Provide the (x, y) coordinate of the cell's center where the given text is located.  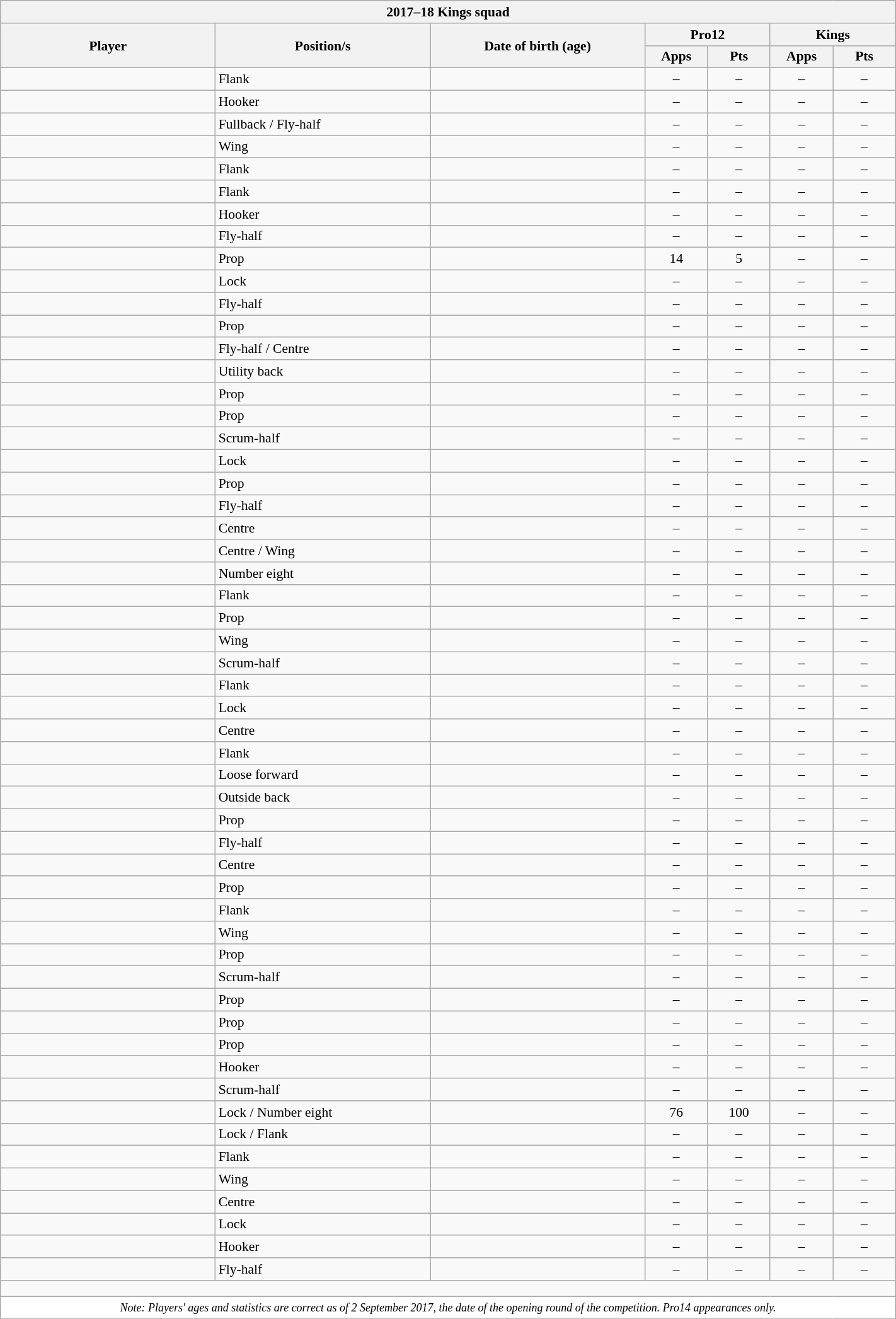
Number eight (323, 573)
5 (738, 259)
Centre / Wing (323, 551)
Fly-half / Centre (323, 349)
2017–18 Kings squad (448, 12)
Player (108, 45)
Outside back (323, 798)
Date of birth (age) (538, 45)
Note: Players' ages and statistics are correct as of 2 September 2017, the date of the opening round of the competition. Pro14 appearances only. (448, 1308)
14 (677, 259)
Position/s (323, 45)
Utility back (323, 371)
Pro12 (708, 35)
Loose forward (323, 775)
Kings (833, 35)
Fullback / Fly-half (323, 124)
100 (738, 1112)
76 (677, 1112)
Lock / Number eight (323, 1112)
Lock / Flank (323, 1134)
